For the text-containing cell, return its midpoint in (x, y) coordinate format. 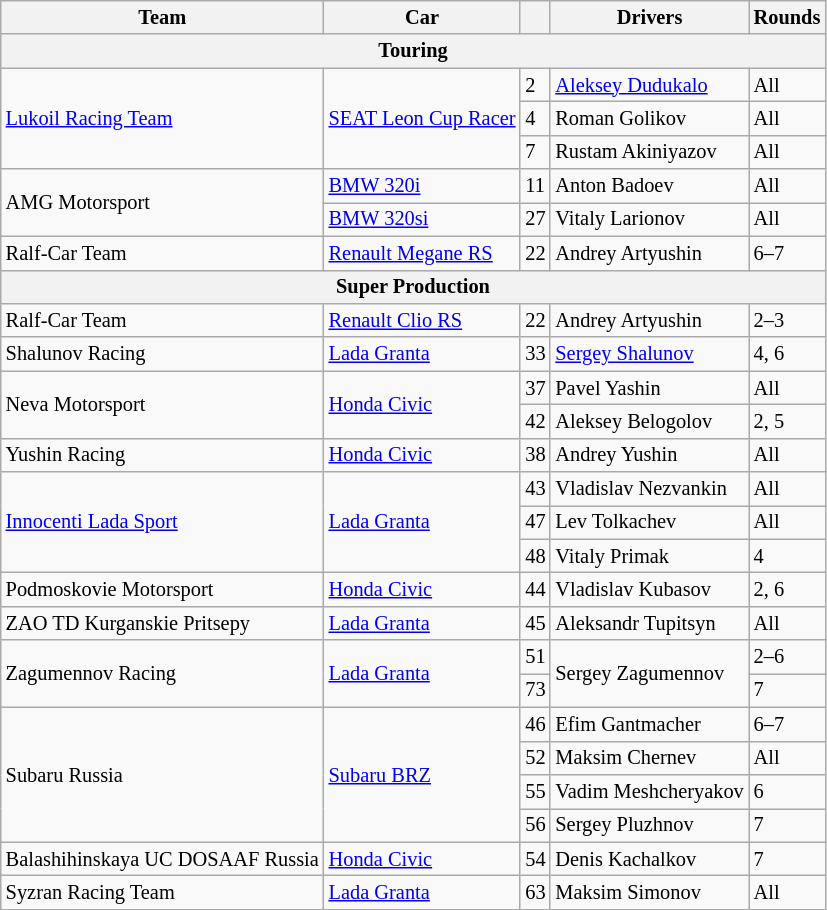
SEAT Leon Cup Racer (422, 118)
56 (535, 825)
BMW 320i (422, 186)
Drivers (649, 17)
2–6 (788, 657)
Efim Gantmacher (649, 724)
Sergey Pluzhnov (649, 825)
37 (535, 388)
Aleksey Belogolov (649, 421)
Syzran Racing Team (162, 892)
Vadim Meshcheryakov (649, 791)
38 (535, 455)
Vladislav Nezvankin (649, 489)
Maksim Chernev (649, 758)
Subaru Russia (162, 774)
6 (788, 791)
55 (535, 791)
Team (162, 17)
63 (535, 892)
Car (422, 17)
27 (535, 219)
Anton Badoev (649, 186)
Zagumennov Racing (162, 674)
Lukoil Racing Team (162, 118)
2, 6 (788, 589)
Podmoskovie Motorsport (162, 589)
Pavel Yashin (649, 388)
2, 5 (788, 421)
Aleksandr Tupitsyn (649, 623)
48 (535, 556)
45 (535, 623)
44 (535, 589)
Yushin Racing (162, 455)
46 (535, 724)
4, 6 (788, 354)
Renault Megane RS (422, 253)
33 (535, 354)
Vitaly Primak (649, 556)
Innocenti Lada Sport (162, 522)
Andrey Yushin (649, 455)
Sergey Zagumennov (649, 674)
51 (535, 657)
BMW 320si (422, 219)
Lev Tolkachev (649, 522)
52 (535, 758)
ZAO TD Kurganskie Pritsepy (162, 623)
Vitaly Larionov (649, 219)
47 (535, 522)
Neva Motorsport (162, 404)
11 (535, 186)
Maksim Simonov (649, 892)
AMG Motorsport (162, 202)
2 (535, 85)
54 (535, 859)
Balashihinskaya UC DOSAAF Russia (162, 859)
Renault Clio RS (422, 320)
Aleksey Dudukalo (649, 85)
2–3 (788, 320)
42 (535, 421)
Vladislav Kubasov (649, 589)
Denis Kachalkov (649, 859)
Sergey Shalunov (649, 354)
Touring (413, 51)
Rounds (788, 17)
43 (535, 489)
Super Production (413, 287)
Shalunov Racing (162, 354)
Rustam Akiniyazov (649, 152)
Subaru BRZ (422, 774)
Roman Golikov (649, 118)
73 (535, 690)
